Search for the cell housing the specified text and yield its (X, Y) center coordinate. 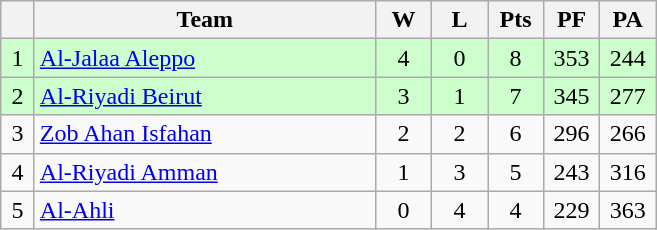
353 (572, 58)
Al-Jalaa Aleppo (204, 58)
Al-Riyadi Beirut (204, 96)
277 (628, 96)
Al-Riyadi Amman (204, 172)
296 (572, 134)
6 (516, 134)
229 (572, 210)
W (403, 20)
244 (628, 58)
266 (628, 134)
345 (572, 96)
363 (628, 210)
PF (572, 20)
Zob Ahan Isfahan (204, 134)
8 (516, 58)
Al-Ahli (204, 210)
L (459, 20)
316 (628, 172)
7 (516, 96)
243 (572, 172)
Team (204, 20)
Pts (516, 20)
PA (628, 20)
